From the cell containing the given text, extract its center point as [X, Y] coordinate. 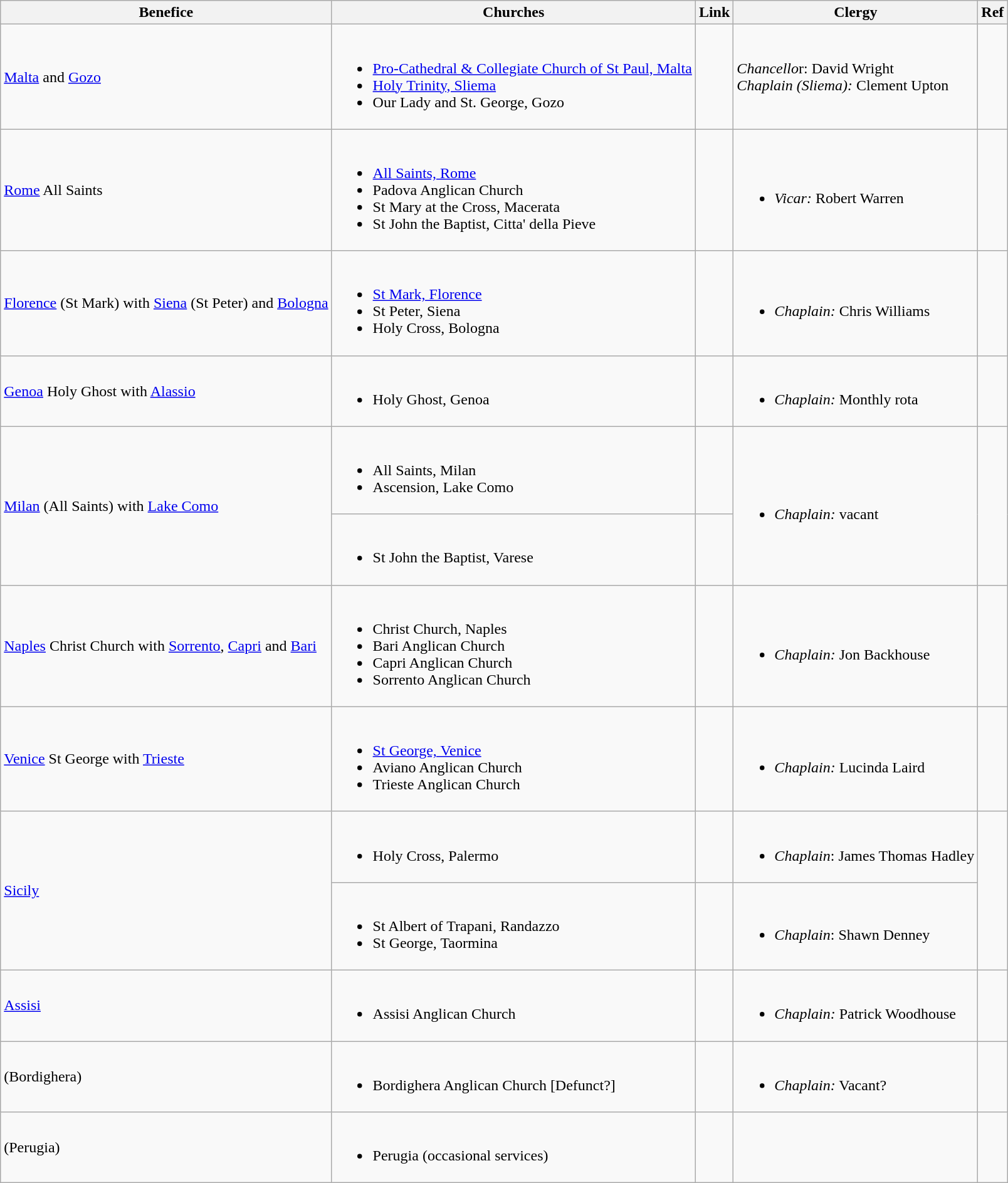
Holy Cross, Palermo [513, 846]
(Perugia) [166, 1147]
Link [714, 13]
Chaplain: Monthly rota [856, 391]
Genoa Holy Ghost with Alassio [166, 391]
St George, VeniceAviano Anglican ChurchTrieste Anglican Church [513, 759]
Rome All Saints [166, 190]
Assisi Anglican Church [513, 1006]
Ref [993, 13]
Milan (All Saints) with Lake Como [166, 505]
St Albert of Trapani, RandazzoSt George, Taormina [513, 926]
Chaplain: Shawn Denney [856, 926]
Bordighera Anglican Church [Defunct?] [513, 1076]
Chaplain: Chris Williams [856, 303]
Assisi [166, 1006]
Benefice [166, 13]
St Mark, FlorenceSt Peter, SienaHoly Cross, Bologna [513, 303]
Sicily [166, 890]
Holy Ghost, Genoa [513, 391]
All Saints, RomePadova Anglican ChurchSt Mary at the Cross, MacerataSt John the Baptist, Citta' della Pieve [513, 190]
Naples Christ Church with Sorrento, Capri and Bari [166, 646]
Churches [513, 13]
Malta and Gozo [166, 76]
Chaplain: vacant [856, 505]
(Bordighera) [166, 1076]
Pro-Cathedral & Collegiate Church of St Paul, MaltaHoly Trinity, SliemaOur Lady and St. George, Gozo [513, 76]
Perugia (occasional services) [513, 1147]
Chaplain: James Thomas Hadley [856, 846]
Christ Church, NaplesBari Anglican ChurchCapri Anglican ChurchSorrento Anglican Church [513, 646]
Chaplain: Patrick Woodhouse [856, 1006]
Chaplain: Jon Backhouse [856, 646]
St John the Baptist, Varese [513, 549]
Vicar: Robert Warren [856, 190]
Florence (St Mark) with Siena (St Peter) and Bologna [166, 303]
Chancellor: David WrightChaplain (Sliema): Clement Upton [856, 76]
All Saints, MilanAscension, Lake Como [513, 470]
Chaplain: Lucinda Laird [856, 759]
Clergy [856, 13]
Chaplain: Vacant? [856, 1076]
Venice St George with Trieste [166, 759]
